Extract the [x, y] coordinate from the center of the cell holding the provided text.  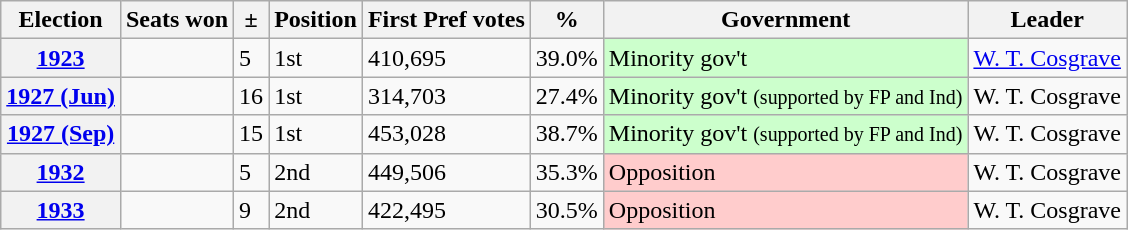
Minority gov't [786, 58]
Government [786, 20]
35.3% [566, 172]
38.7% [566, 134]
27.4% [566, 96]
1932 [61, 172]
410,695 [446, 58]
1927 (Sep) [61, 134]
39.0% [566, 58]
1927 (Jun) [61, 96]
1933 [61, 210]
30.5% [566, 210]
Seats won [176, 20]
± [252, 20]
1923 [61, 58]
Position [316, 20]
Election [61, 20]
Leader [1048, 20]
453,028 [446, 134]
% [566, 20]
449,506 [446, 172]
314,703 [446, 96]
First Pref votes [446, 20]
9 [252, 210]
16 [252, 96]
422,495 [446, 210]
15 [252, 134]
